For the text-containing cell, return its midpoint in [x, y] coordinate format. 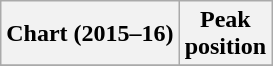
Chart (2015–16) [90, 34]
Peakposition [225, 34]
